Output the (x, y) coordinate of the center of the cell containing the given text.  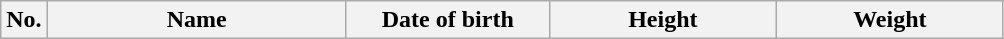
Weight (890, 20)
Date of birth (448, 20)
Name (196, 20)
Height (662, 20)
No. (24, 20)
